For the text-containing cell, return its midpoint in [X, Y] coordinate format. 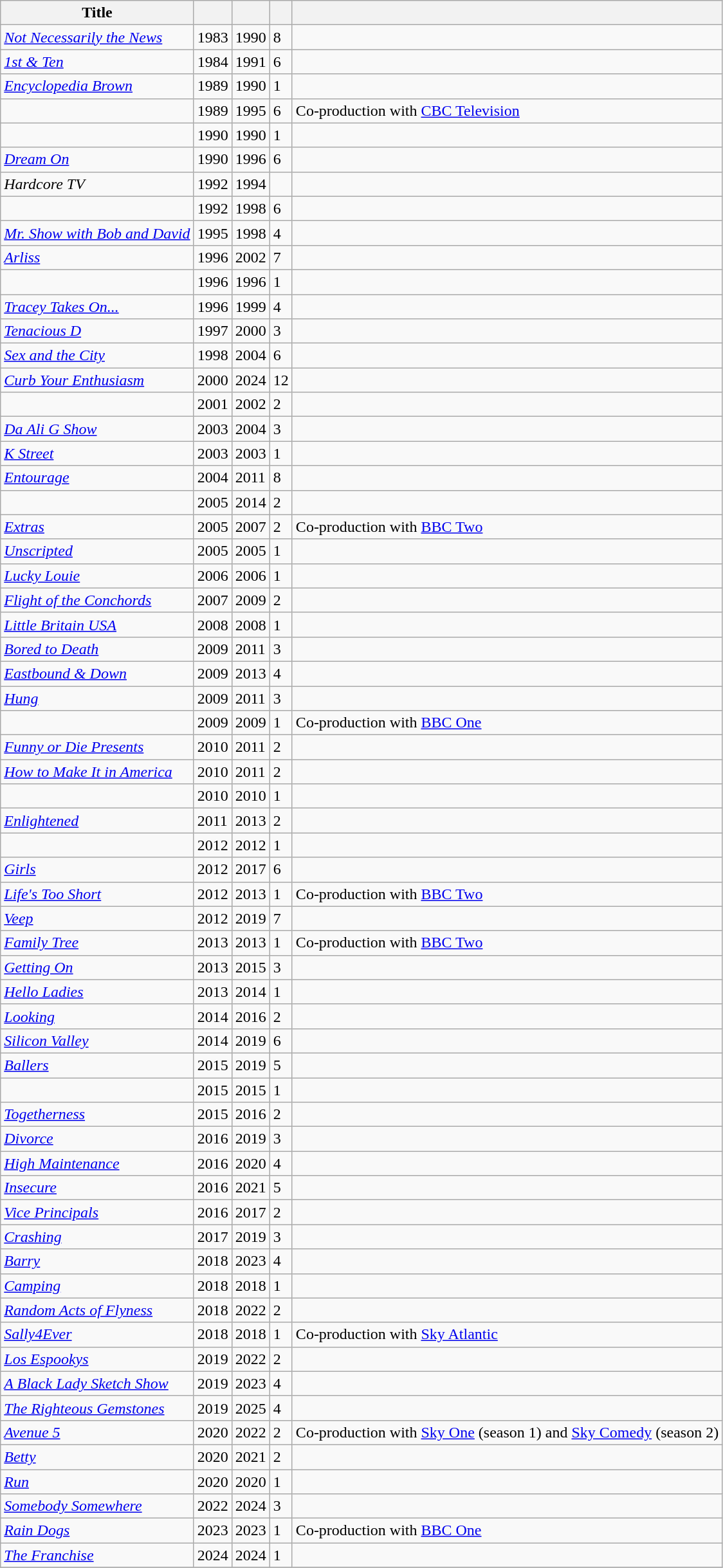
Flight of the Conchords [97, 600]
Getting On [97, 967]
Mr. Show with Bob and David [97, 233]
Not Necessarily the News [97, 37]
Avenue 5 [97, 1432]
Family Tree [97, 943]
Hung [97, 698]
Tracey Takes On... [97, 307]
Entourage [97, 478]
Curb Your Enthusiasm [97, 380]
Title [97, 13]
High Maintenance [97, 1163]
Hardcore TV [97, 184]
Silicon Valley [97, 1041]
Arliss [97, 257]
The Righteous Gemstones [97, 1408]
Enlightened [97, 821]
Random Acts of Flyness [97, 1310]
Eastbound & Down [97, 673]
The Franchise [97, 1555]
Da Ali G Show [97, 429]
Unscripted [97, 551]
Sex and the City [97, 356]
Somebody Somewhere [97, 1506]
Co-production with Sky One (season 1) and Sky Comedy (season 2) [507, 1432]
K Street [97, 453]
2001 [212, 405]
Bored to Death [97, 649]
A Black Lady Sketch Show [97, 1383]
How to Make It in America [97, 772]
Extras [97, 527]
Vice Principals [97, 1212]
Rain Dogs [97, 1531]
12 [280, 380]
Divorce [97, 1139]
Co-production with Sky Atlantic [507, 1335]
Life's Too Short [97, 894]
1991 [251, 62]
1983 [212, 37]
Encyclopedia Brown [97, 86]
Togetherness [97, 1115]
2025 [251, 1408]
Hello Ladies [97, 992]
Insecure [97, 1188]
Crashing [97, 1237]
Funny or Die Presents [97, 747]
Betty [97, 1457]
Dream On [97, 160]
1st & Ten [97, 62]
Los Espookys [97, 1359]
Ballers [97, 1065]
1997 [212, 331]
Girls [97, 870]
Camping [97, 1286]
Tenacious D [97, 331]
1984 [212, 62]
Veep [97, 918]
Little Britain USA [97, 624]
Run [97, 1481]
Barry [97, 1261]
Lucky Louie [97, 576]
Looking [97, 1016]
Sally4Ever [97, 1335]
Co-production with CBC Television [507, 111]
1999 [251, 307]
1994 [251, 184]
